Capture the cell that displays the provided text and extract its (X, Y) central coordinate. 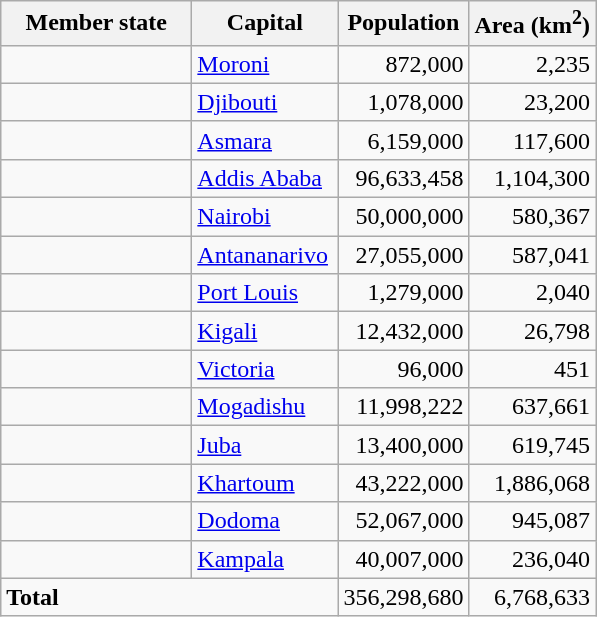
Member state (96, 24)
Total (170, 597)
587,041 (532, 255)
1,279,000 (404, 293)
12,432,000 (404, 331)
1,104,300 (532, 178)
117,600 (532, 140)
356,298,680 (404, 597)
Mogadishu (265, 407)
Juba (265, 445)
96,000 (404, 369)
27,055,000 (404, 255)
2,040 (532, 293)
Population (404, 24)
619,745 (532, 445)
Port Louis (265, 293)
6,768,633 (532, 597)
Nairobi (265, 217)
451 (532, 369)
Capital (265, 24)
23,200 (532, 102)
6,159,000 (404, 140)
Kampala (265, 559)
872,000 (404, 64)
Victoria (265, 369)
Djibouti (265, 102)
11,998,222 (404, 407)
52,067,000 (404, 521)
13,400,000 (404, 445)
945,087 (532, 521)
236,040 (532, 559)
40,007,000 (404, 559)
1,886,068 (532, 483)
2,235 (532, 64)
Asmara (265, 140)
580,367 (532, 217)
Moroni (265, 64)
637,661 (532, 407)
Khartoum (265, 483)
Kigali (265, 331)
Antananarivo (265, 255)
43,222,000 (404, 483)
96,633,458 (404, 178)
Addis Ababa (265, 178)
1,078,000 (404, 102)
Dodoma (265, 521)
26,798 (532, 331)
50,000,000 (404, 217)
Area (km2) (532, 24)
